Extract the [X, Y] coordinate from the center of the cell holding the provided text.  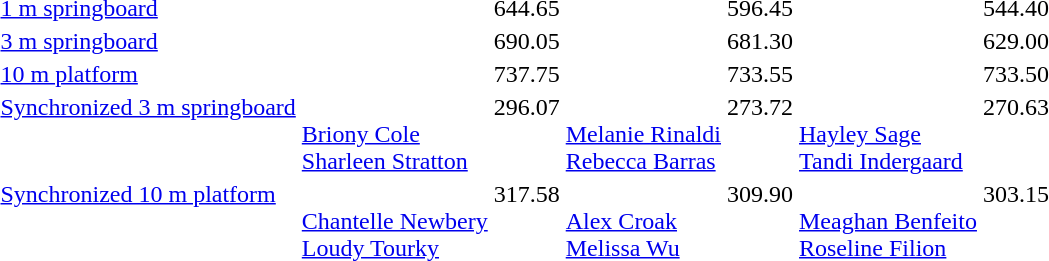
681.30 [760, 41]
737.75 [526, 74]
733.55 [760, 74]
Melanie RinaldiRebecca Barras [643, 134]
Briony ColeSharleen Stratton [394, 134]
Hayley SageTandi Indergaard [888, 134]
273.72 [760, 134]
690.05 [526, 41]
296.07 [526, 134]
